Pinpoint the cell where the given text exists, returning its (X, Y) midpoint coordinate. 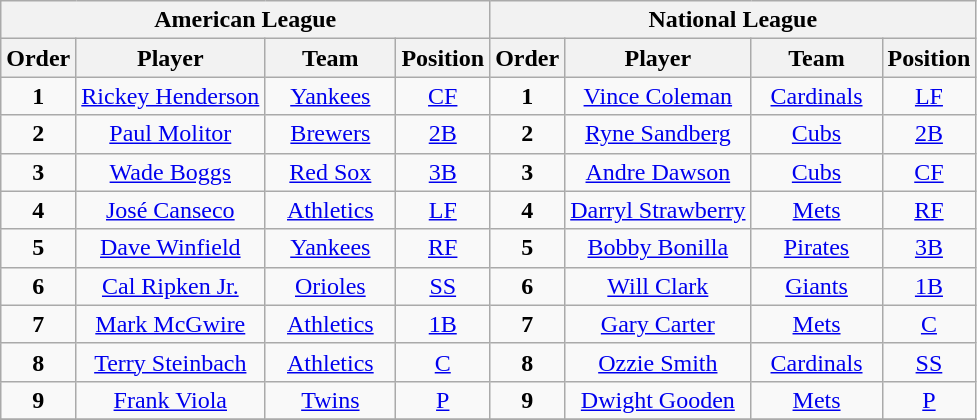
Rickey Henderson (170, 96)
Wade Boggs (170, 172)
Frank Viola (170, 400)
American League (246, 20)
José Canseco (170, 210)
Red Sox (330, 172)
Andre Dawson (658, 172)
Terry Steinbach (170, 362)
Ozzie Smith (658, 362)
Cal Ripken Jr. (170, 286)
Will Clark (658, 286)
Dave Winfield (170, 248)
Bobby Bonilla (658, 248)
Twins (330, 400)
Ryne Sandberg (658, 134)
Brewers (330, 134)
Giants (816, 286)
Gary Carter (658, 324)
Darryl Strawberry (658, 210)
Dwight Gooden (658, 400)
Mark McGwire (170, 324)
Orioles (330, 286)
Vince Coleman (658, 96)
Pirates (816, 248)
Paul Molitor (170, 134)
National League (733, 20)
